Scan for the cell matching the given text and deliver its (x, y) coordinate at center. 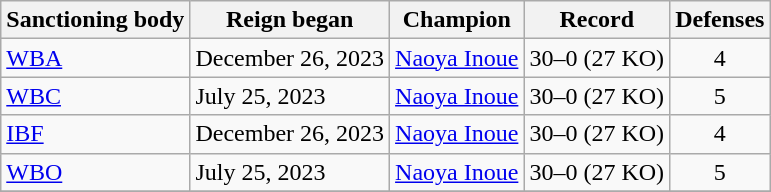
Reign began (290, 20)
Record (597, 20)
Defenses (720, 20)
Sanctioning body (96, 20)
Champion (457, 20)
IBF (96, 134)
WBC (96, 96)
WBO (96, 172)
WBA (96, 58)
